For the text-containing cell, return its midpoint in (x, y) coordinate format. 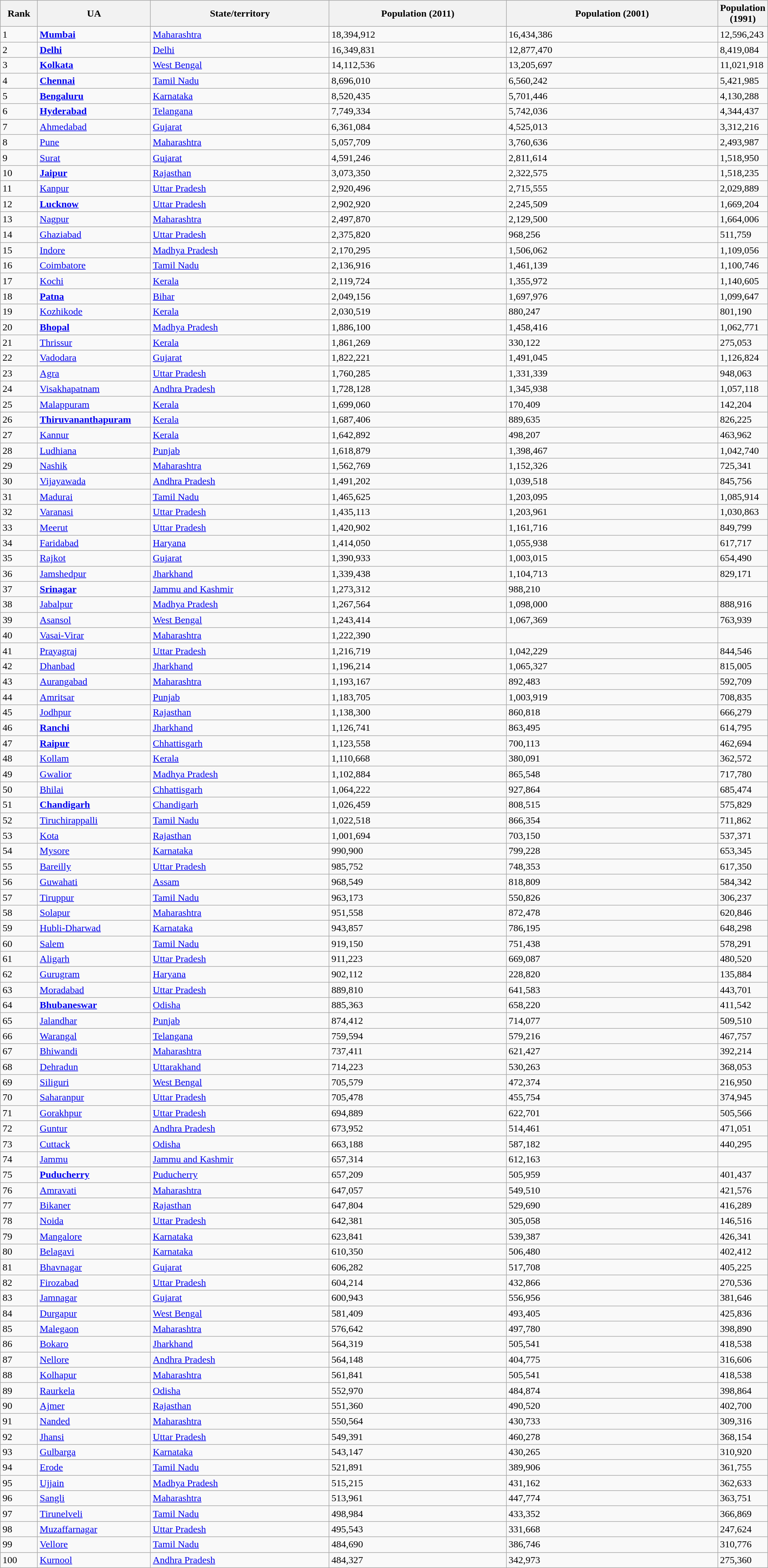
564,319 (418, 1344)
381,646 (743, 1298)
Kozhikode (94, 312)
41 (19, 651)
1,222,390 (418, 635)
Ludhiana (94, 451)
386,746 (612, 1545)
694,889 (418, 1113)
2,119,724 (418, 281)
22 (19, 358)
1,465,625 (418, 497)
2,920,496 (418, 188)
3 (19, 65)
433,352 (612, 1514)
1,062,771 (743, 327)
Kochi (94, 281)
711,862 (743, 820)
Gwalior (94, 774)
717,780 (743, 774)
647,057 (418, 1190)
State/territory (240, 14)
648,298 (743, 928)
1,196,214 (418, 666)
430,265 (612, 1452)
1,420,902 (418, 528)
620,846 (743, 913)
7,749,334 (418, 111)
430,733 (612, 1421)
Pune (94, 142)
65 (19, 1021)
1,760,285 (418, 373)
985,752 (418, 866)
12,596,243 (743, 34)
1,861,269 (418, 343)
1,664,006 (743, 219)
170,409 (612, 404)
657,314 (418, 1159)
2,493,987 (743, 142)
82 (19, 1283)
7 (19, 127)
49 (19, 774)
509,510 (743, 1021)
826,225 (743, 419)
714,077 (612, 1021)
1,138,300 (418, 713)
Rank (19, 14)
505,959 (612, 1174)
700,113 (612, 743)
21 (19, 343)
462,694 (743, 743)
Patna (94, 296)
948,063 (743, 373)
Visakhapatnam (94, 389)
511,759 (743, 235)
606,282 (418, 1267)
Ahmedabad (94, 127)
617,350 (743, 866)
Jamnagar (94, 1298)
471,051 (743, 1128)
Jamshedpur (94, 574)
1,355,972 (612, 281)
39 (19, 620)
Bokaro (94, 1344)
1,026,459 (418, 805)
440,295 (743, 1144)
306,237 (743, 897)
47 (19, 743)
Prayagraj (94, 651)
1,003,919 (612, 697)
40 (19, 635)
Bhubaneswar (94, 1005)
1,669,204 (743, 204)
669,087 (612, 959)
12 (19, 204)
Ujjain (94, 1483)
447,774 (612, 1498)
27 (19, 435)
1,699,060 (418, 404)
Aligarh (94, 959)
36 (19, 574)
1,126,741 (418, 728)
1,183,705 (418, 697)
88 (19, 1375)
6,560,242 (612, 81)
1,435,113 (418, 512)
1,100,746 (743, 266)
Kanpur (94, 188)
8,520,435 (418, 96)
1,098,000 (612, 604)
866,354 (612, 820)
Jaipur (94, 173)
18 (19, 296)
Saharanpur (94, 1098)
530,263 (612, 1067)
514,461 (612, 1128)
Malappuram (94, 404)
Jhansi (94, 1437)
Lucknow (94, 204)
1,161,716 (612, 528)
17 (19, 281)
Muzaffarnagar (94, 1529)
1,642,892 (418, 435)
62 (19, 974)
551,360 (418, 1406)
216,950 (743, 1082)
658,220 (612, 1005)
657,209 (418, 1174)
537,371 (743, 836)
398,864 (743, 1390)
309,316 (743, 1421)
366,869 (743, 1514)
1,461,139 (612, 266)
Gorakhpur (94, 1113)
Kolkata (94, 65)
310,920 (743, 1452)
1,728,128 (418, 389)
1,267,564 (418, 604)
460,278 (612, 1437)
1,618,879 (418, 451)
26 (19, 419)
Jalandhar (94, 1021)
Surat (94, 157)
786,195 (612, 928)
815,005 (743, 666)
506,480 (612, 1252)
310,776 (743, 1545)
50 (19, 789)
77 (19, 1206)
Rajkot (94, 558)
550,564 (418, 1421)
95 (19, 1483)
Kollam (94, 759)
919,150 (418, 944)
3,073,350 (418, 173)
Nashik (94, 466)
Population (2001) (612, 14)
Thrissur (94, 343)
Warangal (94, 1036)
865,548 (612, 774)
81 (19, 1267)
642,381 (418, 1221)
85 (19, 1329)
641,583 (612, 990)
Salem (94, 944)
5,742,036 (612, 111)
402,700 (743, 1406)
2,375,820 (418, 235)
1,345,938 (612, 389)
4,344,437 (743, 111)
15 (19, 250)
1,687,406 (418, 419)
Population (2011) (418, 14)
421,576 (743, 1190)
342,973 (612, 1560)
Nanded (94, 1421)
829,171 (743, 574)
495,543 (418, 1529)
305,058 (612, 1221)
888,916 (743, 604)
Firozabad (94, 1283)
612,163 (612, 1159)
Raurkela (94, 1390)
3,312,216 (743, 127)
759,594 (418, 1036)
863,495 (612, 728)
Mysore (94, 851)
472,374 (612, 1082)
99 (19, 1545)
6,361,084 (418, 127)
Raipur (94, 743)
552,970 (418, 1390)
Bhopal (94, 327)
1,109,056 (743, 250)
34 (19, 543)
Gurugram (94, 974)
1,518,950 (743, 157)
Uttarakhand (240, 1067)
11,021,918 (743, 65)
1,203,095 (612, 497)
67 (19, 1051)
Hyderabad (94, 111)
480,520 (743, 959)
11 (19, 188)
14,112,536 (418, 65)
97 (19, 1514)
1,104,713 (612, 574)
763,939 (743, 620)
Guntur (94, 1128)
63 (19, 990)
968,256 (612, 235)
725,341 (743, 466)
72 (19, 1128)
1,697,976 (612, 296)
Meerut (94, 528)
708,835 (743, 697)
392,214 (743, 1051)
902,112 (418, 974)
8 (19, 142)
Vijayawada (94, 481)
Cuttack (94, 1144)
Kannur (94, 435)
45 (19, 713)
484,874 (612, 1390)
13 (19, 219)
2,029,889 (743, 188)
31 (19, 497)
71 (19, 1113)
647,804 (418, 1206)
38 (19, 604)
Sangli (94, 1498)
543,147 (418, 1452)
28 (19, 451)
1,243,414 (418, 620)
943,857 (418, 928)
374,945 (743, 1098)
8,696,010 (418, 81)
5,701,446 (612, 96)
Bengaluru (94, 96)
69 (19, 1082)
404,775 (612, 1360)
927,864 (612, 789)
32 (19, 512)
Vadodara (94, 358)
66 (19, 1036)
89 (19, 1390)
Bikaner (94, 1206)
584,342 (743, 882)
1,067,369 (612, 620)
Vellore (94, 1545)
1,123,558 (418, 743)
275,053 (743, 343)
Jodhpur (94, 713)
48 (19, 759)
46 (19, 728)
463,962 (743, 435)
83 (19, 1298)
892,483 (612, 681)
673,952 (418, 1128)
Kolhapur (94, 1375)
Agra (94, 373)
529,690 (612, 1206)
1,390,933 (418, 558)
19 (19, 312)
23 (19, 373)
576,642 (418, 1329)
363,751 (743, 1498)
57 (19, 897)
228,820 (612, 974)
Erode (94, 1468)
Ghaziabad (94, 235)
860,818 (612, 713)
737,411 (418, 1051)
100 (19, 1560)
Mumbai (94, 34)
1,398,467 (612, 451)
1,022,518 (418, 820)
443,701 (743, 990)
87 (19, 1360)
550,826 (612, 897)
2 (19, 50)
53 (19, 836)
592,709 (743, 681)
56 (19, 882)
1,126,824 (743, 358)
951,558 (418, 913)
872,478 (612, 913)
Malegaon (94, 1329)
849,799 (743, 528)
55 (19, 866)
1,518,235 (743, 173)
493,405 (612, 1313)
581,409 (418, 1313)
497,780 (612, 1329)
587,182 (612, 1144)
73 (19, 1144)
316,606 (743, 1360)
6 (19, 111)
12,877,470 (612, 50)
20 (19, 327)
1,065,327 (612, 666)
84 (19, 1313)
663,188 (418, 1144)
2,497,870 (418, 219)
361,755 (743, 1468)
1,331,339 (612, 373)
880,247 (612, 312)
Indore (94, 250)
467,757 (743, 1036)
1,110,668 (418, 759)
78 (19, 1221)
1,193,167 (418, 681)
1,203,961 (612, 512)
416,289 (743, 1206)
1,085,914 (743, 497)
16 (19, 266)
Guwahati (94, 882)
Tiruppur (94, 897)
5,057,709 (418, 142)
Solapur (94, 913)
1,064,222 (418, 789)
Dhanbad (94, 666)
431,162 (612, 1483)
614,795 (743, 728)
600,943 (418, 1298)
9 (19, 157)
426,341 (743, 1236)
2,715,555 (612, 188)
270,536 (743, 1283)
16,349,831 (418, 50)
521,891 (418, 1468)
Tiruchirappalli (94, 820)
405,225 (743, 1267)
Belagavi (94, 1252)
75 (19, 1174)
Siliguri (94, 1082)
2,170,295 (418, 250)
425,836 (743, 1313)
44 (19, 697)
622,701 (612, 1113)
990,900 (418, 851)
623,841 (418, 1236)
Population (1991) (743, 14)
93 (19, 1452)
654,490 (743, 558)
Amritsar (94, 697)
885,363 (418, 1005)
Ranchi (94, 728)
74 (19, 1159)
Vasai-Virar (94, 635)
666,279 (743, 713)
714,223 (418, 1067)
498,207 (612, 435)
617,717 (743, 543)
98 (19, 1529)
362,572 (743, 759)
549,391 (418, 1437)
1,003,015 (612, 558)
432,866 (612, 1283)
1,273,312 (418, 589)
5,421,985 (743, 81)
368,154 (743, 1437)
Bihar (240, 296)
51 (19, 805)
818,809 (612, 882)
UA (94, 14)
64 (19, 1005)
362,633 (743, 1483)
801,190 (743, 312)
Bhilai (94, 789)
705,478 (418, 1098)
4,130,288 (743, 96)
1,491,045 (612, 358)
1,030,863 (743, 512)
968,549 (418, 882)
33 (19, 528)
1,458,416 (612, 327)
Bhiwandi (94, 1051)
484,690 (418, 1545)
539,387 (612, 1236)
275,360 (743, 1560)
5 (19, 96)
484,327 (418, 1560)
490,520 (612, 1406)
1,491,202 (418, 481)
94 (19, 1468)
844,546 (743, 651)
330,122 (612, 343)
1,152,326 (612, 466)
Dehradun (94, 1067)
389,906 (612, 1468)
4,591,246 (418, 157)
90 (19, 1406)
561,841 (418, 1375)
1,057,118 (743, 389)
91 (19, 1421)
86 (19, 1344)
16,434,386 (612, 34)
751,438 (612, 944)
513,961 (418, 1498)
578,291 (743, 944)
Moradabad (94, 990)
135,884 (743, 974)
247,624 (743, 1529)
4 (19, 81)
515,215 (418, 1483)
Kota (94, 836)
2,049,156 (418, 296)
Nellore (94, 1360)
14 (19, 235)
Bareilly (94, 866)
1 (19, 34)
1,562,769 (418, 466)
874,412 (418, 1021)
564,148 (418, 1360)
54 (19, 851)
Noida (94, 1221)
2,322,575 (612, 173)
3,760,636 (612, 142)
92 (19, 1437)
604,214 (418, 1283)
610,350 (418, 1252)
Chennai (94, 81)
58 (19, 913)
61 (19, 959)
401,437 (743, 1174)
368,053 (743, 1067)
2,811,614 (612, 157)
Ajmer (94, 1406)
Asansol (94, 620)
76 (19, 1190)
70 (19, 1098)
808,515 (612, 805)
1,506,062 (612, 250)
517,708 (612, 1267)
Jammu (94, 1159)
43 (19, 681)
Jabalpur (94, 604)
963,173 (418, 897)
1,822,221 (418, 358)
42 (19, 666)
35 (19, 558)
1,001,694 (418, 836)
Assam (240, 882)
799,228 (612, 851)
Aurangabad (94, 681)
2,030,519 (418, 312)
705,579 (418, 1082)
25 (19, 404)
1,216,719 (418, 651)
4,525,013 (612, 127)
Varanasi (94, 512)
Bhavnagar (94, 1267)
59 (19, 928)
37 (19, 589)
Tirunelveli (94, 1514)
Srinagar (94, 589)
Amravati (94, 1190)
1,042,229 (612, 651)
1,339,438 (418, 574)
703,150 (612, 836)
Hubli-Dharwad (94, 928)
2,245,509 (612, 204)
79 (19, 1236)
556,956 (612, 1298)
889,810 (418, 990)
96 (19, 1498)
30 (19, 481)
18,394,912 (418, 34)
Thiruvananthapuram (94, 419)
411,542 (743, 1005)
2,136,916 (418, 266)
685,474 (743, 789)
498,984 (418, 1514)
579,216 (612, 1036)
653,345 (743, 851)
1,102,884 (418, 774)
549,510 (612, 1190)
1,886,100 (418, 327)
1,414,050 (418, 543)
621,427 (612, 1051)
398,890 (743, 1329)
29 (19, 466)
889,635 (612, 419)
8,419,084 (743, 50)
Mangalore (94, 1236)
2,902,920 (418, 204)
142,204 (743, 404)
Gulbarga (94, 1452)
Madurai (94, 497)
575,829 (743, 805)
1,039,518 (612, 481)
1,099,647 (743, 296)
455,754 (612, 1098)
60 (19, 944)
24 (19, 389)
52 (19, 820)
68 (19, 1067)
80 (19, 1252)
988,210 (612, 589)
331,668 (612, 1529)
911,223 (418, 959)
1,140,605 (743, 281)
1,055,938 (612, 543)
1,042,740 (743, 451)
2,129,500 (612, 219)
Kurnool (94, 1560)
Durgapur (94, 1313)
845,756 (743, 481)
10 (19, 173)
Nagpur (94, 219)
505,566 (743, 1113)
Faridabad (94, 543)
13,205,697 (612, 65)
748,353 (612, 866)
402,412 (743, 1252)
380,091 (612, 759)
Coimbatore (94, 266)
146,516 (743, 1221)
